Pinpoint the cell where the given text exists, returning its [x, y] midpoint coordinate. 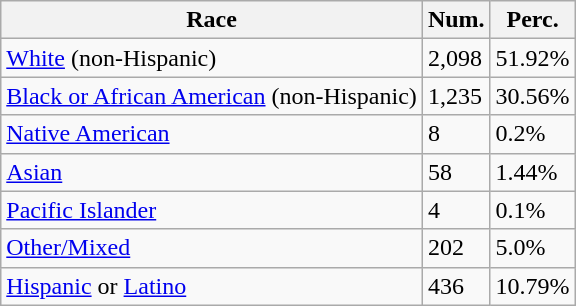
4 [456, 210]
58 [456, 172]
436 [456, 286]
202 [456, 248]
10.79% [532, 286]
White (non-Hispanic) [212, 58]
Pacific Islander [212, 210]
Num. [456, 20]
Perc. [532, 20]
1,235 [456, 96]
Hispanic or Latino [212, 286]
8 [456, 134]
Race [212, 20]
0.2% [532, 134]
51.92% [532, 58]
30.56% [532, 96]
5.0% [532, 248]
1.44% [532, 172]
2,098 [456, 58]
0.1% [532, 210]
Black or African American (non-Hispanic) [212, 96]
Asian [212, 172]
Native American [212, 134]
Other/Mixed [212, 248]
